For the text-containing cell, return its midpoint in [x, y] coordinate format. 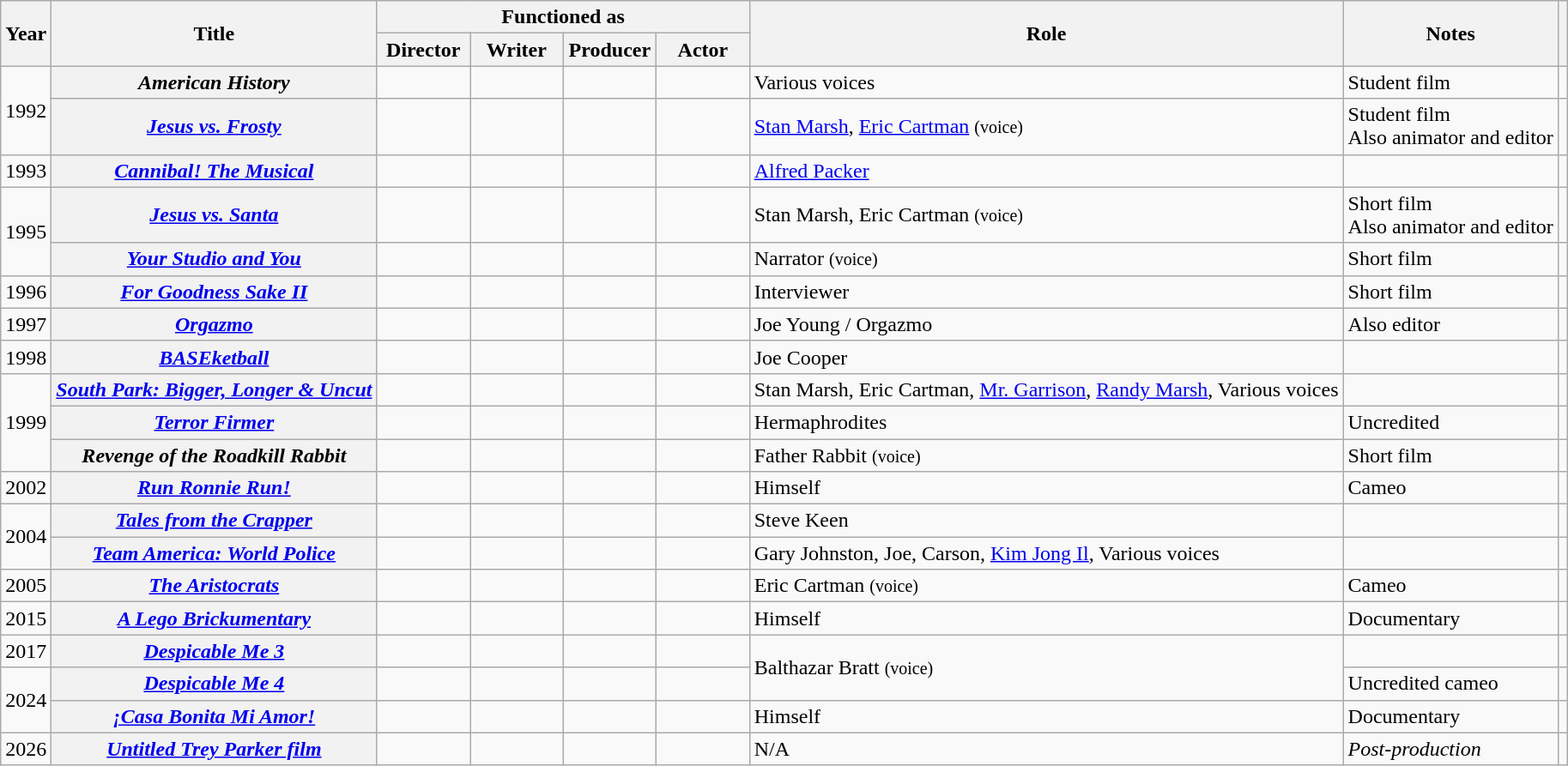
Team America: World Police [215, 553]
Uncredited cameo [1450, 684]
Jesus vs. Frosty [215, 127]
Eric Cartman (voice) [1046, 586]
For Goodness Sake II [215, 292]
1997 [26, 324]
A Lego Brickumentary [215, 618]
Writer [517, 50]
Year [26, 33]
Actor [704, 50]
The Aristocrats [215, 586]
2002 [26, 488]
Father Rabbit (voice) [1046, 455]
Tales from the Crapper [215, 521]
1998 [26, 357]
Run Ronnie Run! [215, 488]
1992 [26, 110]
Balthazar Bratt (voice) [1046, 667]
Untitled Trey Parker film [215, 749]
Role [1046, 33]
2024 [26, 700]
Various voices [1046, 82]
American History [215, 82]
Short filmAlso animator and editor [1450, 214]
Title [215, 33]
Producer [609, 50]
1995 [26, 232]
Terror Firmer [215, 422]
Also editor [1450, 324]
Notes [1450, 33]
Post-production [1450, 749]
Gary Johnston, Joe, Carson, Kim Jong Il, Various voices [1046, 553]
2026 [26, 749]
Revenge of the Roadkill Rabbit [215, 455]
Student filmAlso animator and editor [1450, 127]
¡Casa Bonita Mi Amor! [215, 716]
Joe Cooper [1046, 357]
Alfred Packer [1046, 171]
Director [424, 50]
BASEketball [215, 357]
Uncredited [1450, 422]
South Park: Bigger, Longer & Uncut [215, 389]
Stan Marsh, Eric Cartman, Mr. Garrison, Randy Marsh, Various voices [1046, 389]
1999 [26, 422]
2005 [26, 586]
Despicable Me 4 [215, 684]
1993 [26, 171]
Orgazmo [215, 324]
2015 [26, 618]
N/A [1046, 749]
2017 [26, 651]
Despicable Me 3 [215, 651]
Hermaphrodites [1046, 422]
Interviewer [1046, 292]
Cannibal! The Musical [215, 171]
2004 [26, 537]
Student film [1450, 82]
Narrator (voice) [1046, 259]
Jesus vs. Santa [215, 214]
1996 [26, 292]
Your Studio and You [215, 259]
Steve Keen [1046, 521]
Joe Young / Orgazmo [1046, 324]
Functioned as [563, 17]
